Pinpoint the cell where the given text exists, returning its [x, y] midpoint coordinate. 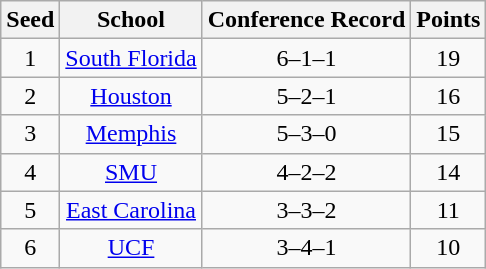
2 [30, 96]
4 [30, 172]
School [131, 20]
Points [448, 20]
3 [30, 134]
SMU [131, 172]
5–2–1 [306, 96]
19 [448, 58]
6–1–1 [306, 58]
Houston [131, 96]
1 [30, 58]
6 [30, 248]
East Carolina [131, 210]
3–3–2 [306, 210]
Seed [30, 20]
14 [448, 172]
11 [448, 210]
10 [448, 248]
South Florida [131, 58]
5 [30, 210]
5–3–0 [306, 134]
3–4–1 [306, 248]
Memphis [131, 134]
4–2–2 [306, 172]
Conference Record [306, 20]
15 [448, 134]
16 [448, 96]
UCF [131, 248]
